Detect which cell encompasses the target text, then output its [x, y] center coordinate. 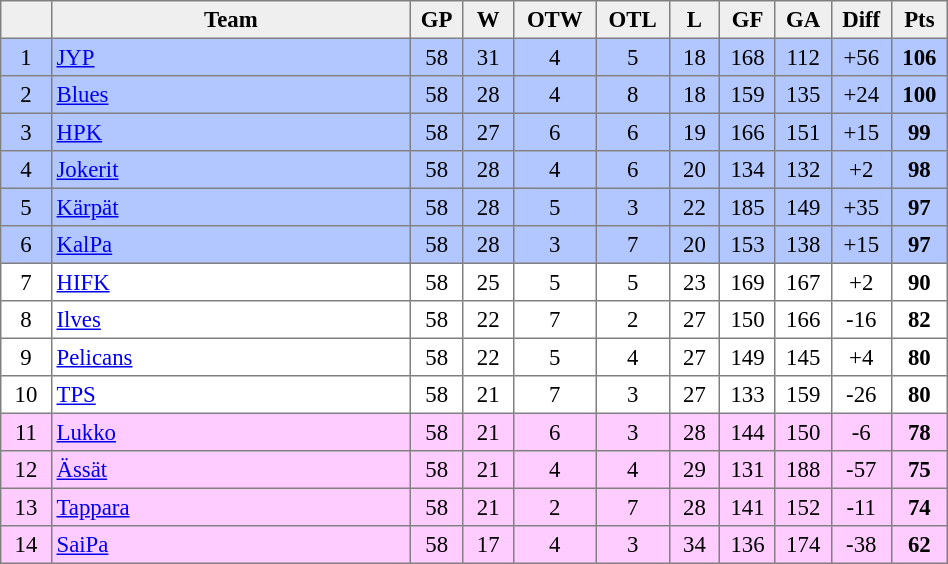
Ässät [230, 470]
Pts [919, 20]
JYP [230, 57]
Diff [861, 20]
+56 [861, 57]
135 [803, 95]
23 [694, 282]
90 [919, 282]
Team [230, 20]
132 [803, 170]
10 [26, 395]
98 [919, 170]
134 [748, 170]
106 [919, 57]
144 [748, 432]
+24 [861, 95]
19 [694, 132]
Kärpät [230, 207]
152 [803, 507]
151 [803, 132]
17 [488, 545]
Ilves [230, 320]
131 [748, 470]
SaiPa [230, 545]
Pelicans [230, 357]
Lukko [230, 432]
L [694, 20]
82 [919, 320]
GF [748, 20]
99 [919, 132]
-26 [861, 395]
167 [803, 282]
34 [694, 545]
+35 [861, 207]
+4 [861, 357]
174 [803, 545]
Jokerit [230, 170]
62 [919, 545]
-57 [861, 470]
169 [748, 282]
141 [748, 507]
-16 [861, 320]
112 [803, 57]
74 [919, 507]
OTW [554, 20]
-6 [861, 432]
GA [803, 20]
11 [26, 432]
W [488, 20]
133 [748, 395]
145 [803, 357]
185 [748, 207]
25 [488, 282]
1 [26, 57]
29 [694, 470]
78 [919, 432]
HPK [230, 132]
138 [803, 245]
153 [748, 245]
13 [26, 507]
OTL [632, 20]
-38 [861, 545]
HIFK [230, 282]
-11 [861, 507]
188 [803, 470]
100 [919, 95]
75 [919, 470]
GP [436, 20]
12 [26, 470]
14 [26, 545]
136 [748, 545]
Tappara [230, 507]
Blues [230, 95]
31 [488, 57]
9 [26, 357]
168 [748, 57]
TPS [230, 395]
KalPa [230, 245]
